Find where the given text appears and provide that cell's center as (X, Y) coordinate. 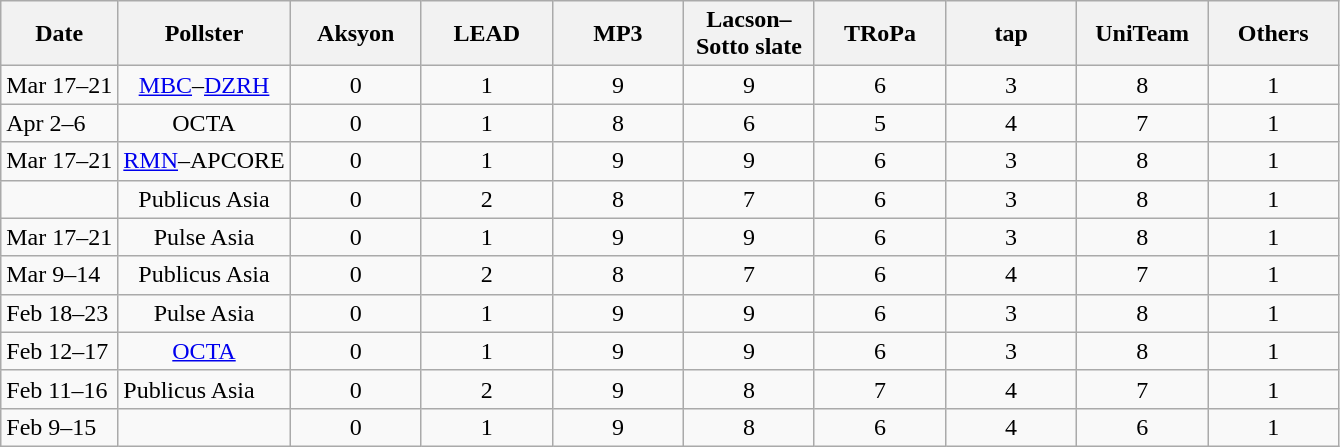
Others (1274, 34)
LEAD (486, 34)
MBC–DZRH (204, 85)
Aksyon (356, 34)
RMN–APCORE (204, 161)
MP3 (618, 34)
Feb 18–23 (60, 313)
TRoPa (880, 34)
5 (880, 123)
Mar 9–14 (60, 275)
tap (1012, 34)
Feb 12–17 (60, 351)
Date (60, 34)
Pollster (204, 34)
Feb 11–16 (60, 389)
UniTeam (1142, 34)
Lacson–Sotto slate (748, 34)
Apr 2–6 (60, 123)
Feb 9–15 (60, 427)
